Search for the cell housing the specified text and yield its [x, y] center coordinate. 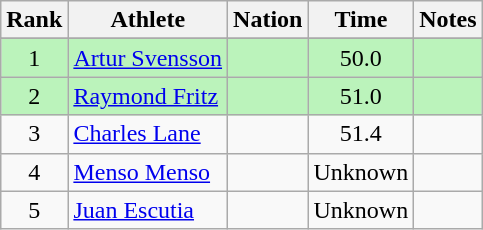
Artur Svensson [148, 58]
Raymond Fritz [148, 96]
Time [361, 20]
3 [34, 134]
51.0 [361, 96]
50.0 [361, 58]
Rank [34, 20]
1 [34, 58]
Nation [268, 20]
Notes [448, 20]
Juan Escutia [148, 210]
2 [34, 96]
Menso Menso [148, 172]
Athlete [148, 20]
4 [34, 172]
Charles Lane [148, 134]
51.4 [361, 134]
5 [34, 210]
